Locate the cell with the specified text and output its (x, y) center coordinate. 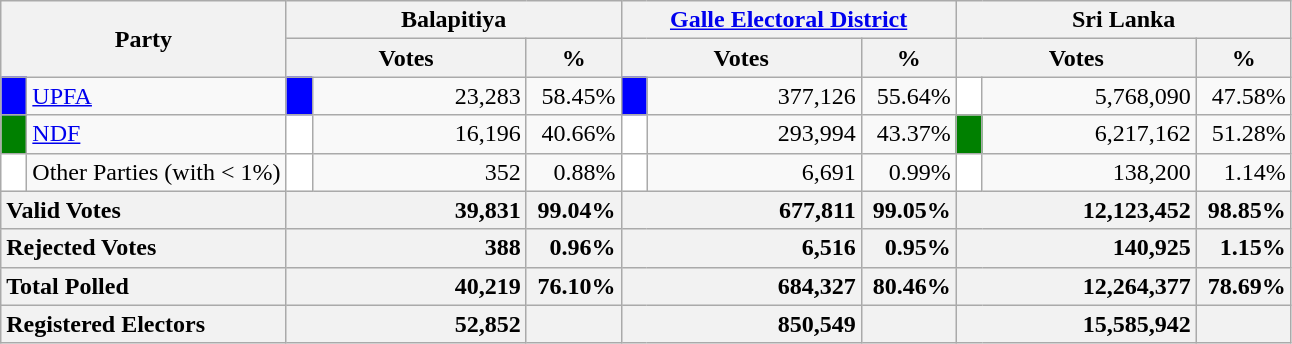
98.85% (1244, 210)
677,811 (741, 210)
UPFA (156, 96)
Balapitiya (454, 20)
850,549 (741, 324)
Registered Electors (144, 324)
39,831 (406, 210)
16,196 (419, 134)
140,925 (1076, 248)
Party (144, 39)
0.99% (908, 172)
55.64% (908, 96)
51.28% (1244, 134)
15,585,942 (1076, 324)
377,126 (754, 96)
58.45% (574, 96)
NDF (156, 134)
684,327 (741, 286)
76.10% (574, 286)
5,768,090 (1089, 96)
23,283 (419, 96)
99.04% (574, 210)
1.15% (1244, 248)
40,219 (406, 286)
80.46% (908, 286)
Other Parties (with < 1%) (156, 172)
12,264,377 (1076, 286)
352 (419, 172)
52,852 (406, 324)
43.37% (908, 134)
40.66% (574, 134)
6,691 (754, 172)
1.14% (1244, 172)
0.95% (908, 248)
0.88% (574, 172)
Sri Lanka (1124, 20)
99.05% (908, 210)
293,994 (754, 134)
47.58% (1244, 96)
Valid Votes (144, 210)
Galle Electoral District (788, 20)
78.69% (1244, 286)
388 (406, 248)
0.96% (574, 248)
Total Polled (144, 286)
6,516 (741, 248)
12,123,452 (1076, 210)
138,200 (1089, 172)
Rejected Votes (144, 248)
6,217,162 (1089, 134)
